Return the (X, Y) coordinate for the center point of the cell that contains the specified text.  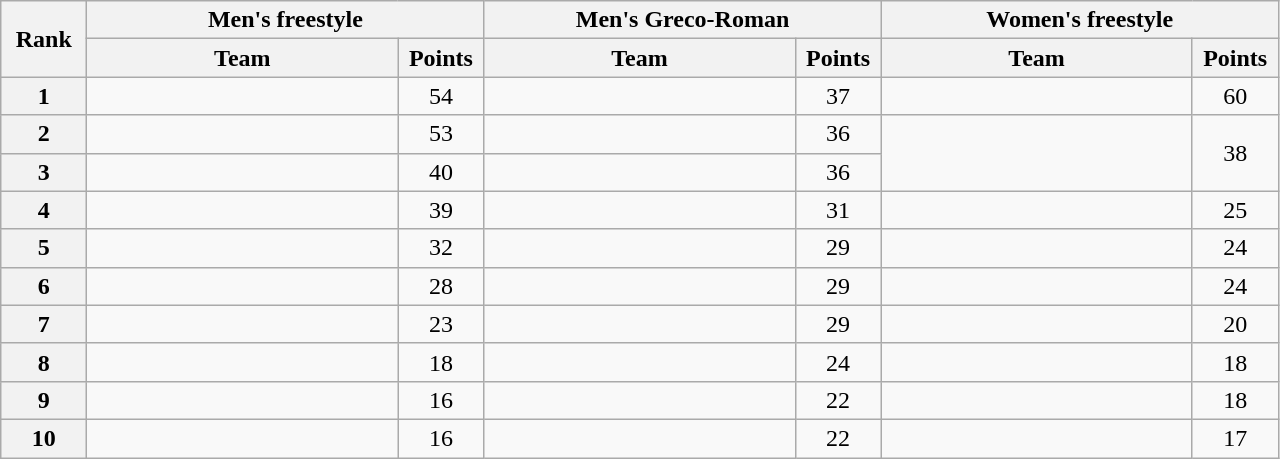
Rank (44, 39)
23 (441, 324)
2 (44, 134)
9 (44, 400)
20 (1235, 324)
10 (44, 438)
17 (1235, 438)
6 (44, 286)
28 (441, 286)
60 (1235, 96)
38 (1235, 153)
3 (44, 172)
Men's freestyle (286, 20)
7 (44, 324)
39 (441, 210)
32 (441, 248)
53 (441, 134)
37 (838, 96)
1 (44, 96)
25 (1235, 210)
4 (44, 210)
Women's freestyle (1080, 20)
Men's Greco-Roman (682, 20)
54 (441, 96)
8 (44, 362)
31 (838, 210)
5 (44, 248)
40 (441, 172)
